Determine the [x, y] coordinate at the center of the cell enclosing the given text.  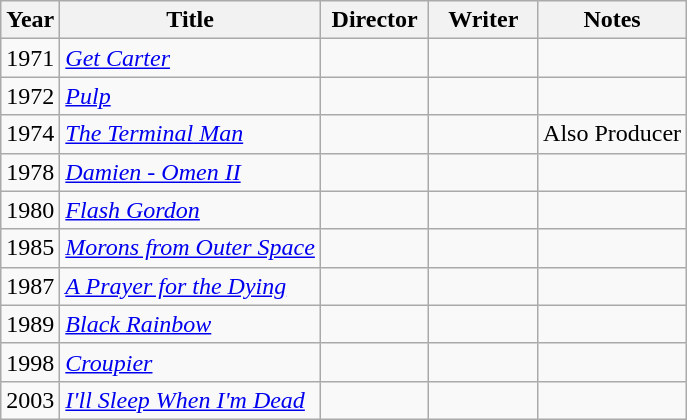
1985 [30, 248]
Flash Gordon [190, 210]
Get Carter [190, 58]
Title [190, 20]
1998 [30, 362]
1987 [30, 286]
1989 [30, 324]
Director [374, 20]
A Prayer for the Dying [190, 286]
Pulp [190, 96]
1978 [30, 172]
Writer [484, 20]
I'll Sleep When I'm Dead [190, 400]
Black Rainbow [190, 324]
2003 [30, 400]
1971 [30, 58]
Notes [612, 20]
1974 [30, 134]
1972 [30, 96]
1980 [30, 210]
Croupier [190, 362]
Also Producer [612, 134]
Damien - Omen II [190, 172]
The Terminal Man [190, 134]
Morons from Outer Space [190, 248]
Year [30, 20]
